Identify which cell holds the provided text, then report its [x, y] central coordinate. 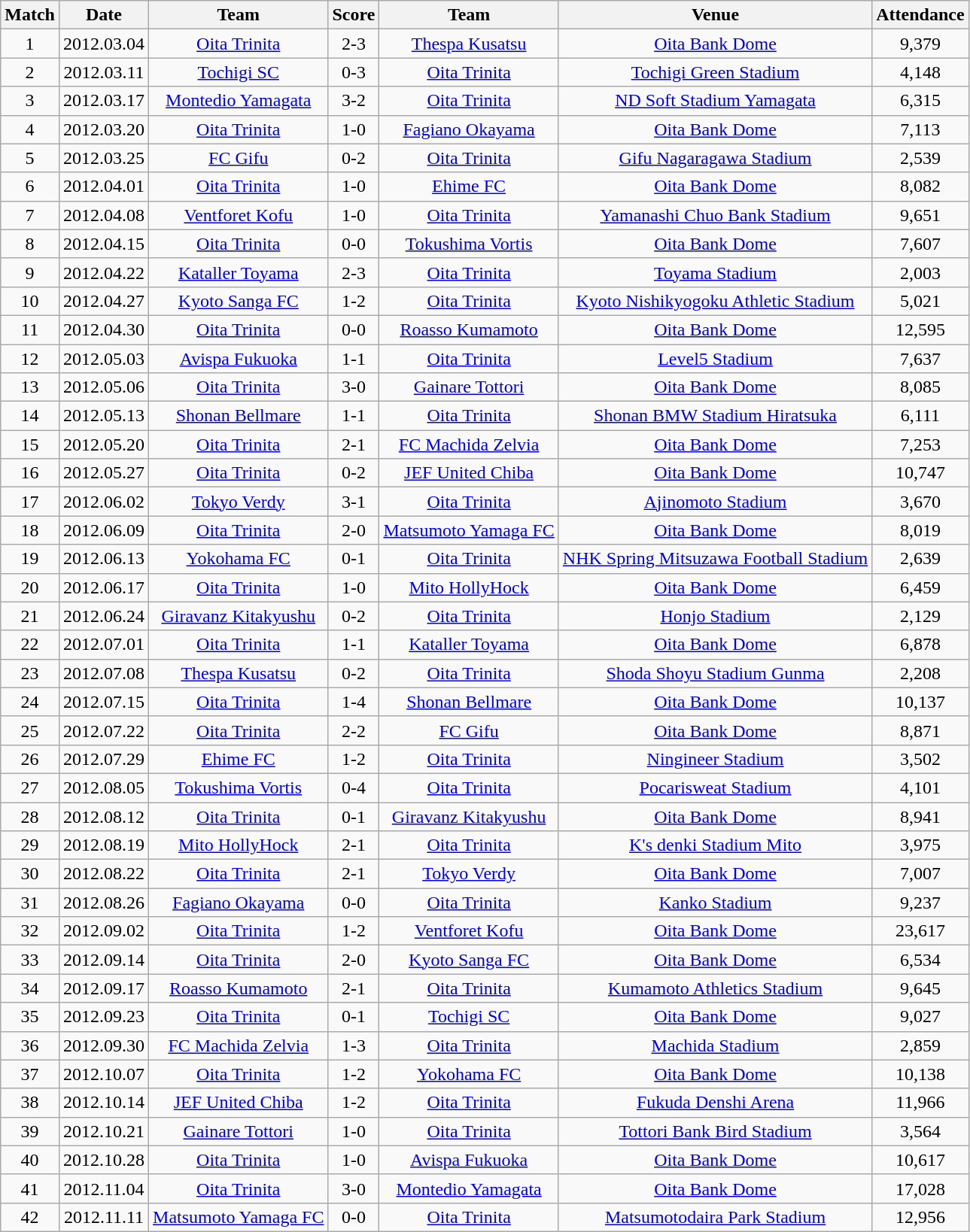
7,113 [920, 129]
0-4 [354, 787]
2012.04.08 [104, 215]
2012.03.04 [104, 44]
2012.08.19 [104, 845]
2012.04.01 [104, 187]
ND Soft Stadium Yamagata [715, 101]
2012.07.15 [104, 702]
3 [30, 101]
2012.04.30 [104, 329]
29 [30, 845]
Attendance [920, 15]
2012.03.25 [104, 158]
2 [30, 72]
2012.10.21 [104, 1131]
26 [30, 759]
Tochigi Green Stadium [715, 72]
6,878 [920, 645]
2012.06.09 [104, 530]
Gifu Nagaragawa Stadium [715, 158]
2012.07.29 [104, 759]
7 [30, 215]
2,129 [920, 616]
40 [30, 1160]
10,138 [920, 1074]
12,956 [920, 1217]
Tottori Bank Bird Stadium [715, 1131]
7,637 [920, 359]
8,085 [920, 387]
18 [30, 530]
2012.05.27 [104, 473]
2012.08.26 [104, 903]
34 [30, 988]
2012.04.27 [104, 301]
10,617 [920, 1160]
15 [30, 445]
35 [30, 1017]
7,007 [920, 874]
6 [30, 187]
Fukuda Denshi Arena [715, 1103]
2012.10.14 [104, 1103]
2,208 [920, 673]
2012.04.22 [104, 272]
2012.06.02 [104, 502]
23 [30, 673]
2012.05.20 [104, 445]
2012.11.11 [104, 1217]
4,101 [920, 787]
2012.09.17 [104, 988]
27 [30, 787]
14 [30, 416]
8 [30, 244]
7,253 [920, 445]
2012.05.13 [104, 416]
2012.04.15 [104, 244]
Kyoto Nishikyogoku Athletic Stadium [715, 301]
2012.10.28 [104, 1160]
17,028 [920, 1188]
21 [30, 616]
Shonan BMW Stadium Hiratsuka [715, 416]
NHK Spring Mitsuzawa Football Stadium [715, 559]
Shoda Shoyu Stadium Gunma [715, 673]
Toyama Stadium [715, 272]
1-3 [354, 1045]
41 [30, 1188]
Score [354, 15]
33 [30, 960]
9,651 [920, 215]
2012.08.22 [104, 874]
2012.09.14 [104, 960]
9,645 [920, 988]
12 [30, 359]
Match [30, 15]
4,148 [920, 72]
Honjo Stadium [715, 616]
2012.06.13 [104, 559]
38 [30, 1103]
2012.03.11 [104, 72]
2012.09.30 [104, 1045]
Kumamoto Athletics Stadium [715, 988]
8,019 [920, 530]
3-2 [354, 101]
Date [104, 15]
19 [30, 559]
2012.10.07 [104, 1074]
9,379 [920, 44]
Kanko Stadium [715, 903]
2012.07.08 [104, 673]
28 [30, 816]
2012.09.02 [104, 931]
2012.07.22 [104, 730]
Pocarisweat Stadium [715, 787]
17 [30, 502]
2012.03.17 [104, 101]
5,021 [920, 301]
2,539 [920, 158]
16 [30, 473]
9,237 [920, 903]
6,534 [920, 960]
31 [30, 903]
Venue [715, 15]
K's denki Stadium Mito [715, 845]
Yamanashi Chuo Bank Stadium [715, 215]
Ningineer Stadium [715, 759]
10,747 [920, 473]
Matsumotodaira Park Stadium [715, 1217]
3,975 [920, 845]
9 [30, 272]
2012.09.23 [104, 1017]
2012.05.06 [104, 387]
2012.08.12 [104, 816]
6,111 [920, 416]
11,966 [920, 1103]
7,607 [920, 244]
2012.11.04 [104, 1188]
2012.07.01 [104, 645]
3,564 [920, 1131]
39 [30, 1131]
3,670 [920, 502]
Machida Stadium [715, 1045]
42 [30, 1217]
2-2 [354, 730]
10,137 [920, 702]
30 [30, 874]
2,859 [920, 1045]
4 [30, 129]
1 [30, 44]
2,003 [920, 272]
3-1 [354, 502]
Ajinomoto Stadium [715, 502]
2012.05.03 [104, 359]
37 [30, 1074]
8,941 [920, 816]
8,082 [920, 187]
12,595 [920, 329]
2012.03.20 [104, 129]
0-3 [354, 72]
11 [30, 329]
23,617 [920, 931]
2012.06.17 [104, 587]
13 [30, 387]
1-4 [354, 702]
2,639 [920, 559]
2012.08.05 [104, 787]
6,315 [920, 101]
Level5 Stadium [715, 359]
25 [30, 730]
3,502 [920, 759]
10 [30, 301]
8,871 [920, 730]
20 [30, 587]
22 [30, 645]
36 [30, 1045]
2012.06.24 [104, 616]
32 [30, 931]
9,027 [920, 1017]
6,459 [920, 587]
24 [30, 702]
5 [30, 158]
